Extract the (x, y) coordinate from the center of the cell holding the provided text.  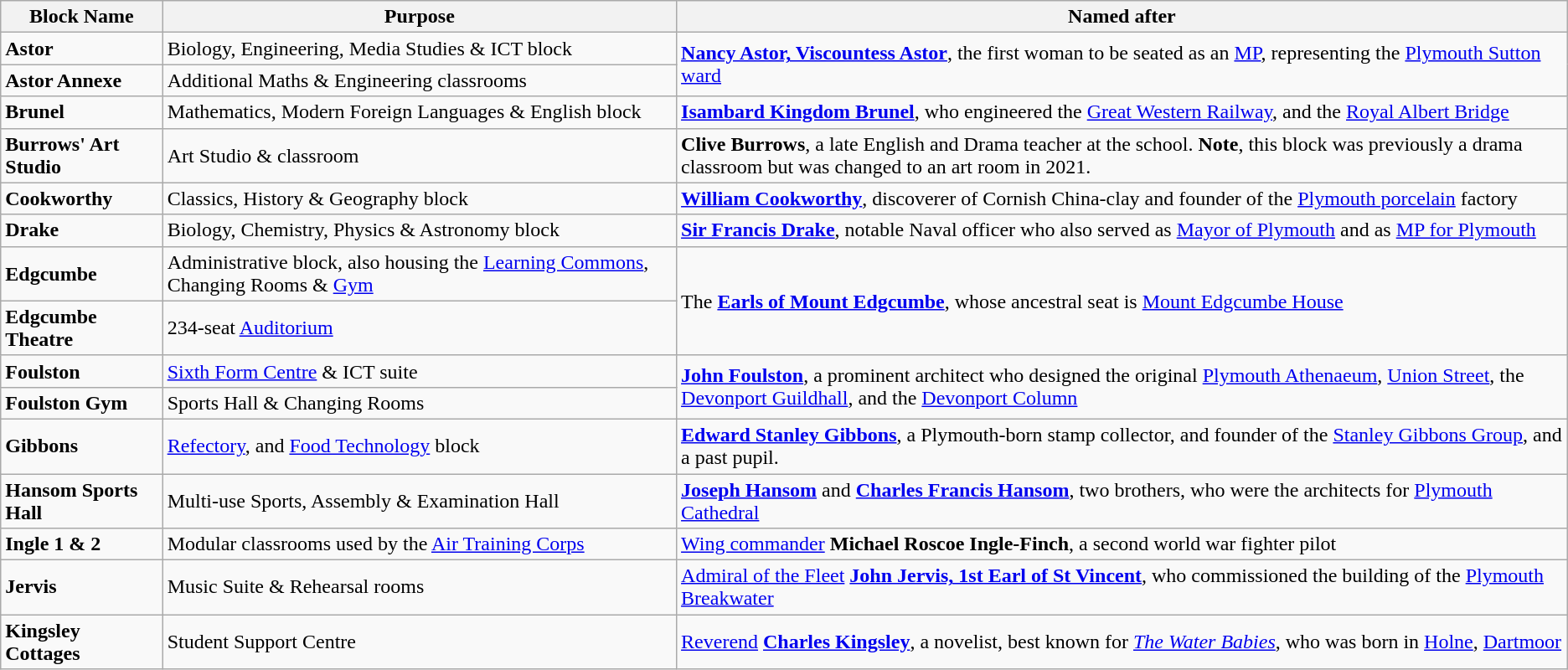
Jervis (82, 588)
Burrows' Art Studio (82, 156)
Modular classrooms used by the Air Training Corps (419, 544)
John Foulston, a prominent architect who designed the original Plymouth Athenaeum, Union Street, the Devonport Guildhall, and the Devonport Column (1122, 387)
234-seat Auditorium (419, 328)
Sports Hall & Changing Rooms (419, 403)
The Earls of Mount Edgcumbe, whose ancestral seat is Mount Edgcumbe House (1122, 301)
Administrative block, also housing the Learning Commons, Changing Rooms & Gym (419, 273)
Cookworthy (82, 198)
Foulston Gym (82, 403)
Classics, History & Geography block (419, 198)
Mathematics, Modern Foreign Languages & English block (419, 112)
Isambard Kingdom Brunel, who engineered the Great Western Railway, and the Royal Albert Bridge (1122, 112)
Edgcumbe (82, 273)
Biology, Chemistry, Physics & Astronomy block (419, 230)
Astor Annexe (82, 80)
Astor (82, 49)
Multi-use Sports, Assembly & Examination Hall (419, 501)
Nancy Astor, Viscountess Astor, the first woman to be seated as an MP, representing the Plymouth Sutton ward (1122, 64)
Block Name (82, 17)
Ingle 1 & 2 (82, 544)
Kingsley Cottages (82, 642)
Refectory, and Food Technology block (419, 446)
Sixth Form Centre & ICT suite (419, 371)
Gibbons (82, 446)
Edward Stanley Gibbons, a Plymouth-born stamp collector, and founder of the Stanley Gibbons Group, and a past pupil. (1122, 446)
Joseph Hansom and Charles Francis Hansom, two brothers, who were the architects for Plymouth Cathedral (1122, 501)
Brunel (82, 112)
Named after (1122, 17)
William Cookworthy, discoverer of Cornish China-clay and founder of the Plymouth porcelain factory (1122, 198)
Foulston (82, 371)
Sir Francis Drake, notable Naval officer who also served as Mayor of Plymouth and as MP for Plymouth (1122, 230)
Edgcumbe Theatre (82, 328)
Purpose (419, 17)
Additional Maths & Engineering classrooms (419, 80)
Music Suite & Rehearsal rooms (419, 588)
Reverend Charles Kingsley, a novelist, best known for The Water Babies, who was born in Holne, Dartmoor (1122, 642)
Student Support Centre (419, 642)
Hansom Sports Hall (82, 501)
Drake (82, 230)
Admiral of the Fleet John Jervis, 1st Earl of St Vincent, who commissioned the building of the Plymouth Breakwater (1122, 588)
Biology, Engineering, Media Studies & ICT block (419, 49)
Art Studio & classroom (419, 156)
Wing commander Michael Roscoe Ingle-Finch, a second world war fighter pilot (1122, 544)
